Pinpoint the cell where the given text exists, returning its [x, y] midpoint coordinate. 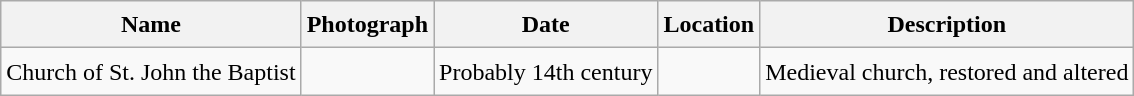
Medieval church, restored and altered [947, 72]
Photograph [367, 24]
Church of St. John the Baptist [151, 72]
Date [546, 24]
Probably 14th century [546, 72]
Description [947, 24]
Name [151, 24]
Location [709, 24]
